Determine the (X, Y) coordinate at the center of the cell enclosing the given text.  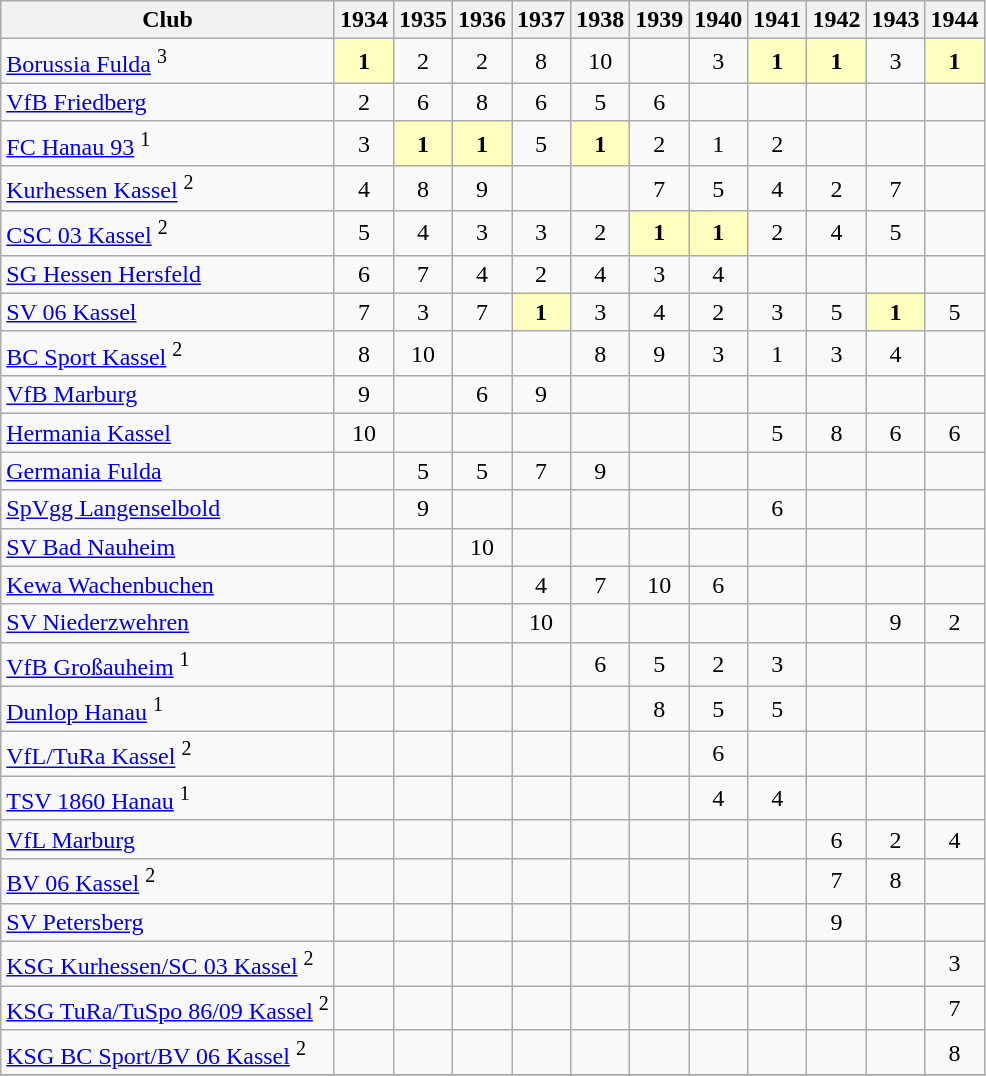
CSC 03 Kassel 2 (168, 234)
SV Niederzwehren (168, 623)
TSV 1860 Hanau 1 (168, 798)
KSG TuRa/TuSpo 86/09 Kassel 2 (168, 1008)
1934 (364, 20)
1941 (778, 20)
SpVgg Langenselbold (168, 509)
KSG BC Sport/BV 06 Kassel 2 (168, 1052)
1937 (542, 20)
Hermania Kassel (168, 433)
SG Hessen Hersfeld (168, 274)
1943 (896, 20)
SV Petersberg (168, 922)
BV 06 Kassel 2 (168, 880)
1938 (600, 20)
Kewa Wachenbuchen (168, 585)
1940 (718, 20)
Club (168, 20)
1935 (422, 20)
VfL/TuRa Kassel 2 (168, 754)
SV Bad Nauheim (168, 547)
SV 06 Kassel (168, 312)
1942 (836, 20)
FC Hanau 93 1 (168, 144)
1939 (660, 20)
VfL Marburg (168, 839)
BC Sport Kassel 2 (168, 354)
Dunlop Hanau 1 (168, 710)
1944 (954, 20)
VfB Großauheim 1 (168, 664)
Kurhessen Kassel 2 (168, 188)
Germania Fulda (168, 471)
Borussia Fulda 3 (168, 62)
VfB Friedberg (168, 102)
KSG Kurhessen/SC 03 Kassel 2 (168, 964)
VfB Marburg (168, 395)
1936 (482, 20)
